Scan for the cell matching the given text and deliver its (X, Y) coordinate at center. 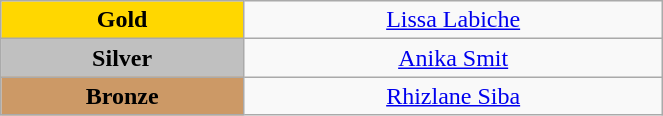
Bronze (122, 96)
Gold (122, 20)
Silver (122, 58)
Anika Smit (452, 58)
Lissa Labiche (452, 20)
Rhizlane Siba (452, 96)
